From the cell containing the given text, extract its center point as (X, Y) coordinate. 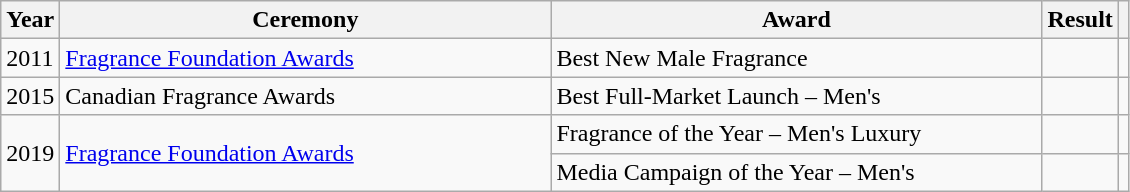
Award (796, 20)
Year (30, 20)
Result (1080, 20)
Media Campaign of the Year – Men's (796, 172)
2011 (30, 58)
Canadian Fragrance Awards (306, 96)
Ceremony (306, 20)
2015 (30, 96)
2019 (30, 153)
Best New Male Fragrance (796, 58)
Fragrance of the Year – Men's Luxury (796, 134)
Best Full-Market Launch – Men's (796, 96)
